Detect which cell encompasses the target text, then output its [X, Y] center coordinate. 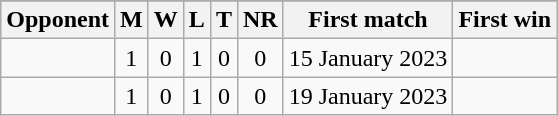
First win [505, 20]
T [224, 20]
15 January 2023 [368, 58]
L [196, 20]
NR [260, 20]
W [166, 20]
Opponent [58, 20]
M [132, 20]
First match [368, 20]
19 January 2023 [368, 96]
